Locate the cell with the specified text and output its (x, y) center coordinate. 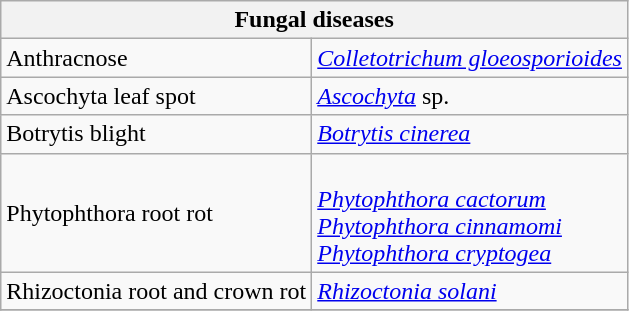
Botrytis cinerea (470, 134)
Ascochyta leaf spot (156, 96)
Rhizoctonia solani (470, 291)
Botrytis blight (156, 134)
Colletotrichum gloeosporioides (470, 58)
Anthracnose (156, 58)
Phytophthora cactorum Phytophthora cinnamomi Phytophthora cryptogea (470, 212)
Phytophthora root rot (156, 212)
Ascochyta sp. (470, 96)
Fungal diseases (314, 20)
Rhizoctonia root and crown rot (156, 291)
